For the text-containing cell, return its midpoint in [X, Y] coordinate format. 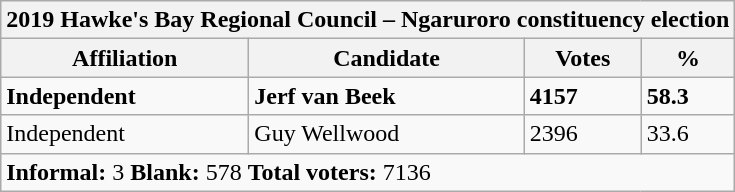
58.3 [688, 96]
% [688, 58]
Informal: 3 Blank: 578 Total voters: 7136 [368, 172]
Candidate [387, 58]
2396 [582, 134]
4157 [582, 96]
33.6 [688, 134]
Affiliation [125, 58]
Jerf van Beek [387, 96]
Guy Wellwood [387, 134]
Votes [582, 58]
2019 Hawke's Bay Regional Council – Ngaruroro constituency election [368, 20]
